Return the [X, Y] coordinate for the center point of the cell that contains the specified text.  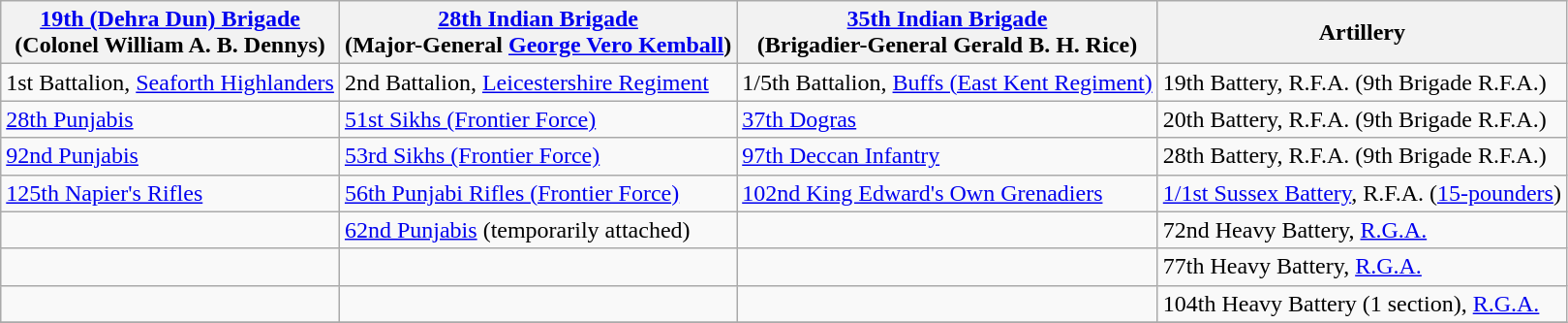
1st Battalion, Seaforth Highlanders [170, 82]
92nd Punjabis [170, 156]
72nd Heavy Battery, R.G.A. [1362, 230]
1/1st Sussex Battery, R.F.A. (15-pounders) [1362, 193]
28th Indian Brigade(Major-General George Vero Kemball) [538, 33]
97th Deccan Infantry [947, 156]
2nd Battalion, Leicestershire Regiment [538, 82]
51st Sikhs (Frontier Force) [538, 119]
28th Battery, R.F.A. (9th Brigade R.F.A.) [1362, 156]
77th Heavy Battery, R.G.A. [1362, 267]
104th Heavy Battery (1 section), R.G.A. [1362, 304]
37th Dogras [947, 119]
53rd Sikhs (Frontier Force) [538, 156]
125th Napier's Rifles [170, 193]
19th (Dehra Dun) Brigade(Colonel William A. B. Dennys) [170, 33]
19th Battery, R.F.A. (9th Brigade R.F.A.) [1362, 82]
Artillery [1362, 33]
102nd King Edward's Own Grenadiers [947, 193]
1/5th Battalion, Buffs (East Kent Regiment) [947, 82]
20th Battery, R.F.A. (9th Brigade R.F.A.) [1362, 119]
62nd Punjabis (temporarily attached) [538, 230]
56th Punjabi Rifles (Frontier Force) [538, 193]
28th Punjabis [170, 119]
35th Indian Brigade(Brigadier-General Gerald B. H. Rice) [947, 33]
